Determine the (x, y) coordinate at the center of the cell enclosing the given text.  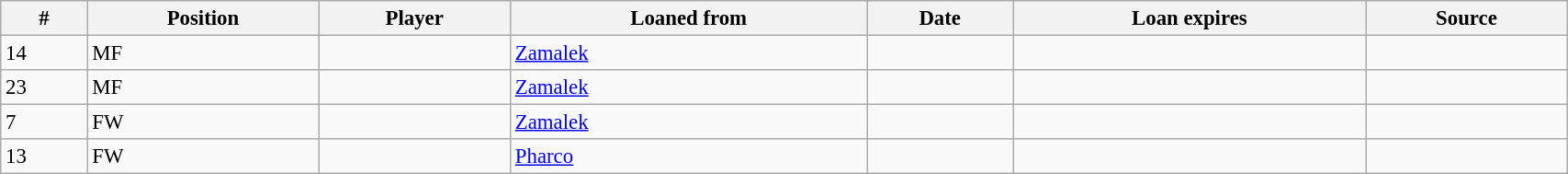
Pharco (689, 157)
14 (44, 53)
Source (1466, 18)
13 (44, 157)
Player (415, 18)
Loan expires (1190, 18)
7 (44, 122)
Position (203, 18)
# (44, 18)
Loaned from (689, 18)
23 (44, 87)
Date (941, 18)
